For the text-containing cell, return its midpoint in [X, Y] coordinate format. 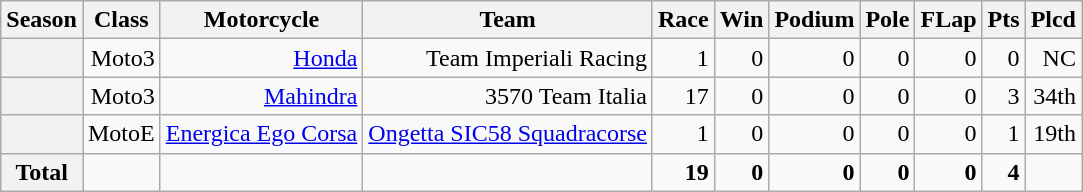
Energica Ego Corsa [262, 134]
Pole [888, 20]
Honda [262, 58]
Class [121, 20]
Race [683, 20]
Win [742, 20]
Podium [814, 20]
Season [42, 20]
Plcd [1053, 20]
34th [1053, 96]
Mahindra [262, 96]
17 [683, 96]
NC [1053, 58]
19 [683, 172]
Ongetta SIC58 Squadracorse [508, 134]
3570 Team Italia [508, 96]
MotoE [121, 134]
FLap [948, 20]
Total [42, 172]
Motorcycle [262, 20]
Team [508, 20]
Team Imperiali Racing [508, 58]
Pts [1004, 20]
4 [1004, 172]
19th [1053, 134]
3 [1004, 96]
